Extract the [X, Y] coordinate from the center of the cell holding the provided text.  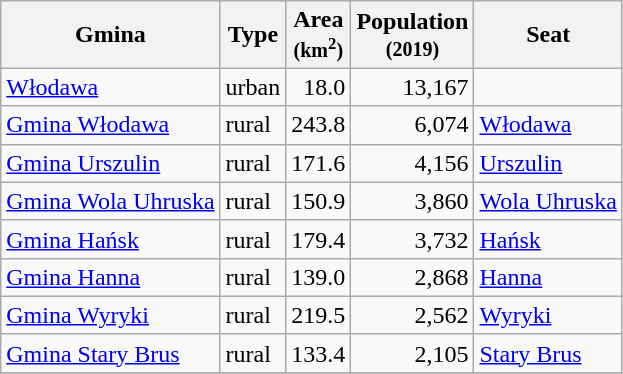
Area(km2) [318, 34]
4,156 [412, 163]
Hanna [548, 277]
2,105 [412, 353]
2,868 [412, 277]
13,167 [412, 87]
3,860 [412, 201]
Gmina Stary Brus [110, 353]
6,074 [412, 125]
2,562 [412, 315]
Gmina Hanna [110, 277]
3,732 [412, 239]
Gmina Urszulin [110, 163]
Gmina Wola Uhruska [110, 201]
Gmina [110, 34]
Stary Brus [548, 353]
18.0 [318, 87]
Urszulin [548, 163]
Seat [548, 34]
Gmina Hańsk [110, 239]
Type [253, 34]
Population(2019) [412, 34]
Wola Uhruska [548, 201]
urban [253, 87]
139.0 [318, 277]
Gmina Wyryki [110, 315]
150.9 [318, 201]
243.8 [318, 125]
179.4 [318, 239]
133.4 [318, 353]
171.6 [318, 163]
219.5 [318, 315]
Gmina Włodawa [110, 125]
Hańsk [548, 239]
Wyryki [548, 315]
